Detect which cell encompasses the target text, then output its [x, y] center coordinate. 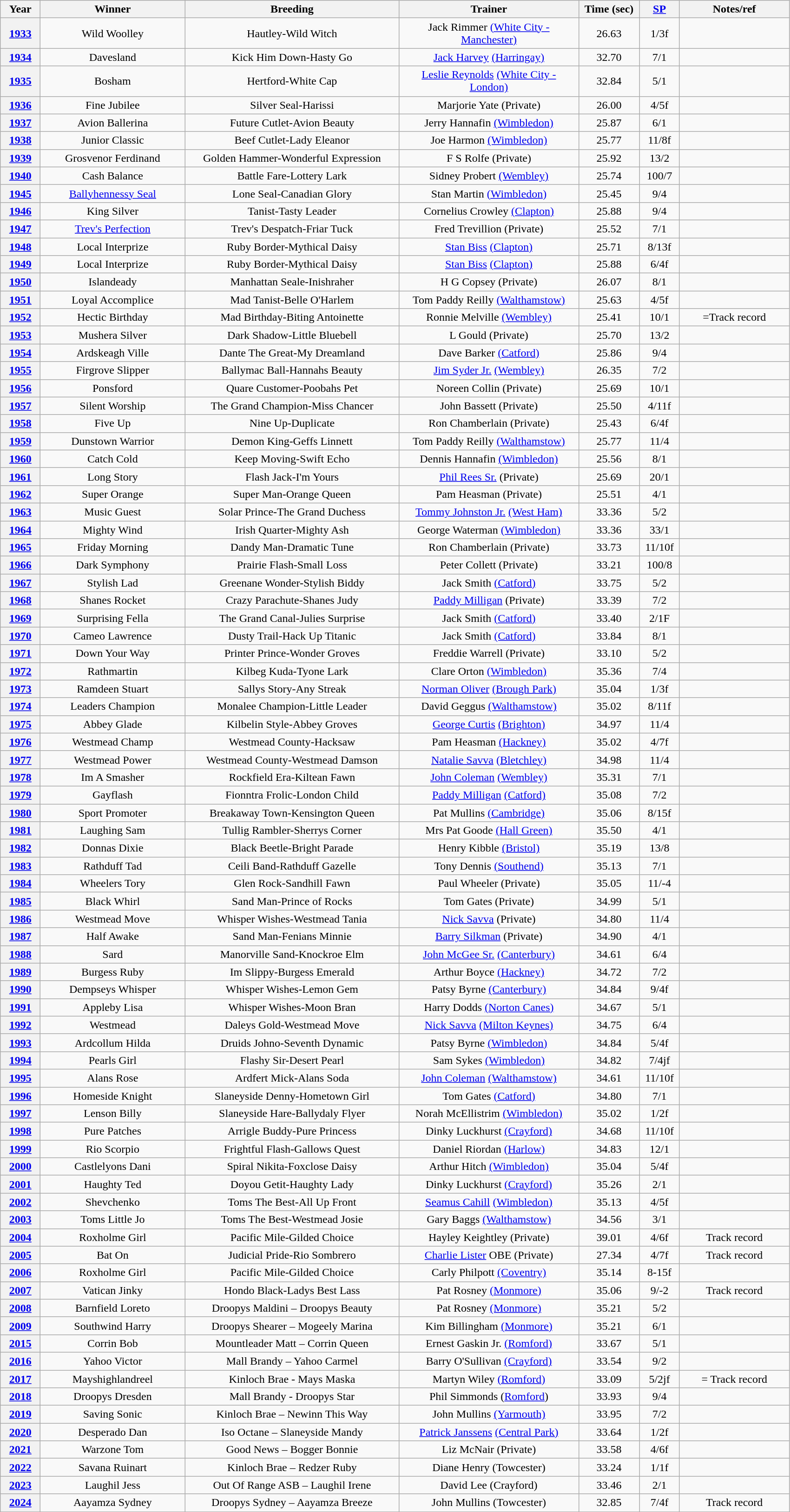
26.35 [609, 370]
Trainer [489, 9]
Hayley Keightley (Private) [489, 1237]
7/4f [659, 1503]
Aayamza Sydney [112, 1503]
Silver Seal-Harissi [292, 105]
Keep Moving-Swift Echo [292, 459]
35.08 [609, 795]
34.98 [609, 759]
1957 [20, 406]
25.43 [609, 423]
Pam Heasman (Hackney) [489, 742]
Kinloch Brae – Redzer Ruby [292, 1467]
2000 [20, 1167]
Barry Silkman (Private) [489, 937]
100/8 [659, 565]
Shevchenko [112, 1202]
Judicial Pride-Rio Sombrero [292, 1255]
33.09 [609, 1379]
Freddie Warrell (Private) [489, 654]
Hectic Birthday [112, 317]
Norman Oliver (Brough Park) [489, 689]
8/13f [659, 247]
25.92 [609, 158]
Carly Philpott (Coventry) [489, 1273]
Future Cutlet-Avion Beauty [292, 123]
1968 [20, 601]
Jim Syder Jr. (Wembley) [489, 370]
Mayshighlandreel [112, 1379]
35.50 [609, 831]
33.75 [609, 583]
1996 [20, 1096]
1936 [20, 105]
Year [20, 9]
Five Up [112, 423]
26.00 [609, 105]
L Gould (Private) [489, 335]
Warzone Tom [112, 1450]
1963 [20, 512]
1952 [20, 317]
Tony Dennis (Southend) [489, 866]
32.70 [609, 57]
Down Your Way [112, 654]
Sand Man-Prince of Rocks [292, 901]
1993 [20, 1043]
1934 [20, 57]
Ardskeagh Ville [112, 353]
Music Guest [112, 512]
1988 [20, 954]
Cameo Lawrence [112, 636]
25.45 [609, 193]
1972 [20, 671]
Lenson Billy [112, 1114]
The Grand Canal-Julies Surprise [292, 618]
Ceili Band-Rathduff Gazelle [292, 866]
Noreen Collin (Private) [489, 388]
Dave Barker (Catford) [489, 353]
34.67 [609, 1007]
Paul Wheeler (Private) [489, 884]
George Waterman (Wimbledon) [489, 529]
Pure Patches [112, 1131]
Frightful Flash-Gallows Quest [292, 1149]
1979 [20, 795]
Battle Fare-Lottery Lark [292, 176]
1982 [20, 848]
Peter Collett (Private) [489, 565]
H G Copsey (Private) [489, 282]
Leaders Champion [112, 706]
Laughing Sam [112, 831]
1990 [20, 990]
9/4f [659, 990]
1953 [20, 335]
1949 [20, 264]
Davesland [112, 57]
1946 [20, 211]
Stylish Lad [112, 583]
Westmead Champ [112, 742]
Trev's Perfection [112, 229]
1956 [20, 388]
2003 [20, 1220]
1991 [20, 1007]
Whisper Wishes-Lemon Gem [292, 990]
25.51 [609, 494]
Slaneyside Hare-Ballydaly Flyer [292, 1114]
Kinloch Brae – Newinn This Way [292, 1414]
Sidney Probert (Wembley) [489, 176]
Hautley-Wild Witch [292, 33]
Stan Martin (Wimbledon) [489, 193]
32.84 [609, 81]
1933 [20, 33]
1938 [20, 140]
Sport Promoter [112, 813]
Joe Harmon (Wimbledon) [489, 140]
1976 [20, 742]
Whisper Wishes-Westmead Tania [292, 919]
1965 [20, 548]
4/11f [659, 406]
1948 [20, 247]
Doyou Getit-Haughty Lady [292, 1184]
Hondo Black-Ladys Best Lass [292, 1290]
Ramdeen Stuart [112, 689]
25.87 [609, 123]
Solar Prince-The Grand Duchess [292, 512]
11/-4 [659, 884]
8/15f [659, 813]
Long Story [112, 476]
F S Rolfe (Private) [489, 158]
1947 [20, 229]
2008 [20, 1308]
Vatican Jinky [112, 1290]
2009 [20, 1326]
Super Orange [112, 494]
John McGee Sr. (Canterbury) [489, 954]
Iso Octane – Slaneyside Mandy [292, 1432]
George Curtis (Brighton) [489, 724]
Toms The Best-Westmead Josie [292, 1220]
25.50 [609, 406]
Loyal Accomplice [112, 300]
Seamus Cahill (Wimbledon) [489, 1202]
King Silver [112, 211]
1981 [20, 831]
35.36 [609, 671]
Ardfert Mick-Alans Soda [292, 1078]
Shanes Rocket [112, 601]
33.93 [609, 1397]
Dennis Hannafin (Wimbledon) [489, 459]
Droopys Sydney – Aayamza Breeze [292, 1503]
1958 [20, 423]
John Coleman (Wembley) [489, 777]
Tom Gates (Catford) [489, 1096]
Wild Woolley [112, 33]
34.75 [609, 1025]
27.34 [609, 1255]
Harry Dodds (Norton Canes) [489, 1007]
26.07 [609, 282]
2015 [20, 1343]
Saving Sonic [112, 1414]
Mushera Silver [112, 335]
1959 [20, 441]
Droopys Dresden [112, 1397]
1999 [20, 1149]
1970 [20, 636]
1939 [20, 158]
Slaneyside Denny-Hometown Girl [292, 1096]
34.90 [609, 937]
1978 [20, 777]
Jerry Hannafin (Wimbledon) [489, 123]
7/4jf [659, 1060]
Greenane Wonder-Stylish Biddy [292, 583]
Dunstown Warrior [112, 441]
2022 [20, 1467]
Nine Up-Duplicate [292, 423]
34.83 [609, 1149]
Irish Quarter-Mighty Ash [292, 529]
Ballymac Ball-Hannahs Beauty [292, 370]
Paddy Milligan (Catford) [489, 795]
Cornelius Crowley (Clapton) [489, 211]
Kilbeg Kuda-Tyone Lark [292, 671]
1964 [20, 529]
Yahoo Victor [112, 1361]
25.41 [609, 317]
Daleys Gold-Westmead Move [292, 1025]
1951 [20, 300]
Arrigle Buddy-Pure Princess [292, 1131]
Manorville Sand-Knockroe Elm [292, 954]
2005 [20, 1255]
Tommy Johnston Jr. (West Ham) [489, 512]
Mad Birthday-Biting Antoinette [292, 317]
Monalee Champion-Little Leader [292, 706]
2023 [20, 1485]
Avion Ballerina [112, 123]
Liz McNair (Private) [489, 1450]
3/1 [659, 1220]
1984 [20, 884]
Breakaway Town-Kensington Queen [292, 813]
33.84 [609, 636]
Daniel Riordan (Harlow) [489, 1149]
Friday Morning [112, 548]
Savana Ruinart [112, 1467]
Out Of Range ASB – Laughil Irene [292, 1485]
2/1F [659, 618]
Toms The Best-All Up Front [292, 1202]
Dark Symphony [112, 565]
1975 [20, 724]
33.40 [609, 618]
David Lee (Crayford) [489, 1485]
Wheelers Tory [112, 884]
1973 [20, 689]
1987 [20, 937]
34.56 [609, 1220]
Sam Sykes (Wimbledon) [489, 1060]
34.99 [609, 901]
33.24 [609, 1467]
2017 [20, 1379]
1989 [20, 972]
Cash Balance [112, 176]
Jack Harvey (Harringay) [489, 57]
34.72 [609, 972]
Rockfield Era-Kiltean Fawn [292, 777]
Mall Brandy - Droopys Star [292, 1397]
7/4 [659, 671]
9/-2 [659, 1290]
Bat On [112, 1255]
Natalie Savva (Bletchley) [489, 759]
Pat Mullins (Cambridge) [489, 813]
35.31 [609, 777]
Dempseys Whisper [112, 990]
33.46 [609, 1485]
Donnas Dixie [112, 848]
Fred Trevillion (Private) [489, 229]
33.67 [609, 1343]
Ardcollum Hilda [112, 1043]
Pam Heasman (Private) [489, 494]
1954 [20, 353]
12/1 [659, 1149]
Ronnie Melville (Wembley) [489, 317]
Fionntra Frolic-London Child [292, 795]
Charlie Lister OBE (Private) [489, 1255]
Ernest Gaskin Jr. (Romford) [489, 1343]
Mrs Pat Goode (Hall Green) [489, 831]
Henry Kibble (Bristol) [489, 848]
2002 [20, 1202]
Fine Jubilee [112, 105]
35.05 [609, 884]
33.39 [609, 601]
1937 [20, 123]
Rathduff Tad [112, 866]
34.97 [609, 724]
Winner [112, 9]
Westmead County-Hacksaw [292, 742]
Patrick Janssens (Central Park) [489, 1432]
=Track record [734, 317]
33.95 [609, 1414]
1966 [20, 565]
33.10 [609, 654]
11/8f [659, 140]
33.73 [609, 548]
2019 [20, 1414]
1950 [20, 282]
Clare Orton (Wimbledon) [489, 671]
Prairie Flash-Small Loss [292, 565]
1997 [20, 1114]
Hertford-White Cap [292, 81]
9/2 [659, 1361]
Tullig Rambler-Sherrys Corner [292, 831]
Beef Cutlet-Lady Eleanor [292, 140]
8-15f [659, 1273]
20/1 [659, 476]
Rio Scorpio [112, 1149]
35.14 [609, 1273]
1980 [20, 813]
Kinloch Brae - Mays Maska [292, 1379]
1977 [20, 759]
Mad Tanist-Belle O'Harlem [292, 300]
1998 [20, 1131]
Surprising Fella [112, 618]
Junior Classic [112, 140]
Westmead County-Westmead Damson [292, 759]
25.70 [609, 335]
25.52 [609, 229]
1971 [20, 654]
John Bassett (Private) [489, 406]
Westmead Power [112, 759]
1983 [20, 866]
Time (sec) [609, 9]
Paddy Milligan (Private) [489, 601]
1962 [20, 494]
Castlelyons Dani [112, 1167]
Norah McEllistrim (Wimbledon) [489, 1114]
Diane Henry (Towcester) [489, 1467]
Kilbelin Style-Abbey Groves [292, 724]
Burgess Ruby [112, 972]
13/8 [659, 848]
Sard [112, 954]
Haughty Ted [112, 1184]
Silent Worship [112, 406]
Whisper Wishes-Moon Bran [292, 1007]
1/1f [659, 1467]
Arthur Boyce (Hackney) [489, 972]
2001 [20, 1184]
25.86 [609, 353]
Ballyhennessy Seal [112, 193]
Good News – Bogger Bonnie [292, 1450]
Flash Jack-I'm Yours [292, 476]
Droopys Shearer – Mogeely Marina [292, 1326]
1935 [20, 81]
2021 [20, 1450]
Martyn Wiley (Romford) [489, 1379]
Grosvenor Ferdinand [112, 158]
Kick Him Down-Hasty Go [292, 57]
Leslie Reynolds (White City - London) [489, 81]
Phil Rees Sr. (Private) [489, 476]
David Geggus (Walthamstow) [489, 706]
1986 [20, 919]
33.21 [609, 565]
Lone Seal-Canadian Glory [292, 193]
Appleby Lisa [112, 1007]
Printer Prince-Wonder Groves [292, 654]
Black Beetle-Bright Parade [292, 848]
Manhattan Seale-Inishraher [292, 282]
Gary Baggs (Walthamstow) [489, 1220]
1969 [20, 618]
Patsy Byrne (Canterbury) [489, 990]
Toms Little Jo [112, 1220]
Half Awake [112, 937]
Southwind Harry [112, 1326]
Droopys Maldini – Droopys Beauty [292, 1308]
Ponsford [112, 388]
Dante The Great-My Dreamland [292, 353]
1940 [20, 176]
Sand Man-Fenians Minnie [292, 937]
25.71 [609, 247]
1995 [20, 1078]
Trev's Despatch-Friar Tuck [292, 229]
1985 [20, 901]
33.54 [609, 1361]
= Track record [734, 1379]
Quare Customer-Poobahs Pet [292, 388]
2007 [20, 1290]
33/1 [659, 529]
Glen Rock-Sandhill Fawn [292, 884]
Tanist-Tasty Leader [292, 211]
35.26 [609, 1184]
39.01 [609, 1237]
Rathmartin [112, 671]
Arthur Hitch (Wimbledon) [489, 1167]
Bosham [112, 81]
2024 [20, 1503]
Laughil Jess [112, 1485]
Spiral Nikita-Foxclose Daisy [292, 1167]
Firgrove Slipper [112, 370]
Homeside Knight [112, 1096]
2018 [20, 1397]
34.82 [609, 1060]
1955 [20, 370]
Sallys Story-Any Streak [292, 689]
26.63 [609, 33]
Desperado Dan [112, 1432]
Gayflash [112, 795]
1974 [20, 706]
Islandeady [112, 282]
Abbey Glade [112, 724]
Dandy Man-Dramatic Tune [292, 548]
2006 [20, 1273]
Druids Johno-Seventh Dynamic [292, 1043]
Marjorie Yate (Private) [489, 105]
Demon King-Geffs Linnett [292, 441]
John Mullins (Towcester) [489, 1503]
Mighty Wind [112, 529]
Barry O'Sullivan (Crayford) [489, 1361]
Breeding [292, 9]
Tom Gates (Private) [489, 901]
John Coleman (Walthamstow) [489, 1078]
2004 [20, 1237]
Mountleader Matt – Corrin Queen [292, 1343]
2016 [20, 1361]
1992 [20, 1025]
Notes/ref [734, 9]
8/11f [659, 706]
Crazy Parachute-Shanes Judy [292, 601]
Kim Billingham (Monmore) [489, 1326]
25.74 [609, 176]
33.58 [609, 1450]
Barnfield Loreto [112, 1308]
Nick Savva (Private) [489, 919]
Mall Brandy – Yahoo Carmel [292, 1361]
Nick Savva (Milton Keynes) [489, 1025]
100/7 [659, 176]
Westmead Move [112, 919]
John Mullins (Yarmouth) [489, 1414]
Dusty Trail-Hack Up Titanic [292, 636]
1994 [20, 1060]
Im A Smasher [112, 777]
1961 [20, 476]
32.85 [609, 1503]
34.68 [609, 1131]
2020 [20, 1432]
Flashy Sir-Desert Pearl [292, 1060]
Corrin Bob [112, 1343]
1960 [20, 459]
Im Slippy-Burgess Emerald [292, 972]
Super Man-Orange Queen [292, 494]
25.63 [609, 300]
Alans Rose [112, 1078]
Jack Rimmer (White City - Manchester) [489, 33]
25.56 [609, 459]
5/2jf [659, 1379]
The Grand Champion-Miss Chancer [292, 406]
Pearls Girl [112, 1060]
1945 [20, 193]
Golden Hammer-Wonderful Expression [292, 158]
Dark Shadow-Little Bluebell [292, 335]
1967 [20, 583]
Catch Cold [112, 459]
Black Whirl [112, 901]
35.19 [609, 848]
Phil Simmonds (Romford) [489, 1397]
SP [659, 9]
Westmead [112, 1025]
33.64 [609, 1432]
Patsy Byrne (Wimbledon) [489, 1043]
